Scan for the cell matching the given text and deliver its (X, Y) coordinate at center. 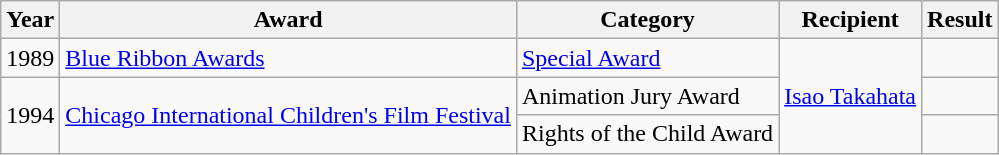
Result (960, 20)
Blue Ribbon Awards (288, 58)
1994 (30, 115)
Recipient (850, 20)
Award (288, 20)
Chicago International Children's Film Festival (288, 115)
Isao Takahata (850, 96)
Rights of the Child Award (647, 134)
Special Award (647, 58)
Category (647, 20)
1989 (30, 58)
Year (30, 20)
Animation Jury Award (647, 96)
